For the text-containing cell, return its midpoint in (x, y) coordinate format. 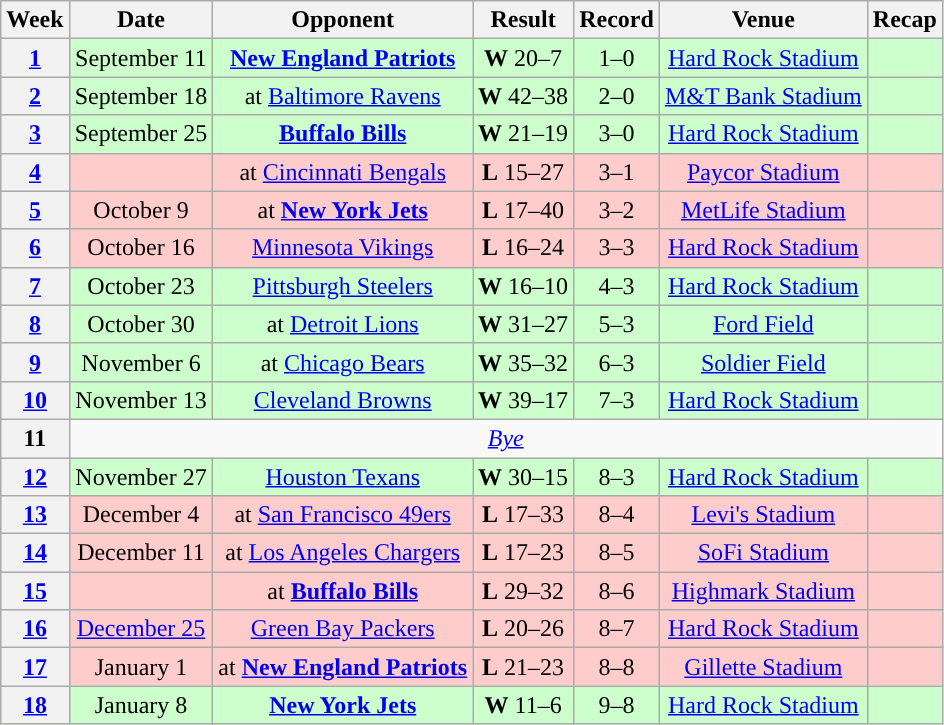
at Chicago Bears (343, 362)
6 (35, 248)
15 (35, 591)
Paycor Stadium (763, 172)
December 4 (141, 515)
5–3 (617, 324)
Ford Field (763, 324)
Venue (763, 20)
W 31–27 (524, 324)
Pittsburgh Steelers (343, 286)
Gillette Stadium (763, 667)
8–8 (617, 667)
W 30–15 (524, 477)
L 17–33 (524, 515)
Opponent (343, 20)
MetLife Stadium (763, 210)
3–1 (617, 172)
at Detroit Lions (343, 324)
New York Jets (343, 705)
8–5 (617, 553)
7 (35, 286)
November 13 (141, 400)
September 11 (141, 58)
at Buffalo Bills (343, 591)
8–6 (617, 591)
November 27 (141, 477)
4–3 (617, 286)
Minnesota Vikings (343, 248)
Soldier Field (763, 362)
9 (35, 362)
W 16–10 (524, 286)
November 6 (141, 362)
4 (35, 172)
11 (35, 438)
M&T Bank Stadium (763, 96)
3–0 (617, 134)
14 (35, 553)
8–3 (617, 477)
Recap (904, 20)
W 20–7 (524, 58)
Result (524, 20)
L 29–32 (524, 591)
December 25 (141, 629)
New England Patriots (343, 58)
at Baltimore Ravens (343, 96)
at Los Angeles Chargers (343, 553)
Week (35, 20)
W 11–6 (524, 705)
3–2 (617, 210)
3 (35, 134)
January 8 (141, 705)
3–3 (617, 248)
L 21–23 (524, 667)
Bye (506, 438)
8–7 (617, 629)
13 (35, 515)
W 35–32 (524, 362)
Buffalo Bills (343, 134)
September 18 (141, 96)
at San Francisco 49ers (343, 515)
2 (35, 96)
October 9 (141, 210)
5 (35, 210)
Record (617, 20)
Levi's Stadium (763, 515)
Date (141, 20)
L 20–26 (524, 629)
Highmark Stadium (763, 591)
12 (35, 477)
W 21–19 (524, 134)
September 25 (141, 134)
6–3 (617, 362)
October 30 (141, 324)
1 (35, 58)
December 11 (141, 553)
L 16–24 (524, 248)
7–3 (617, 400)
W 42–38 (524, 96)
January 1 (141, 667)
9–8 (617, 705)
L 17–40 (524, 210)
at New York Jets (343, 210)
October 16 (141, 248)
8–4 (617, 515)
Cleveland Browns (343, 400)
2–0 (617, 96)
17 (35, 667)
L 17–23 (524, 553)
10 (35, 400)
1–0 (617, 58)
at Cincinnati Bengals (343, 172)
October 23 (141, 286)
Houston Texans (343, 477)
SoFi Stadium (763, 553)
at New England Patriots (343, 667)
Green Bay Packers (343, 629)
W 39–17 (524, 400)
L 15–27 (524, 172)
16 (35, 629)
8 (35, 324)
18 (35, 705)
